Capture the cell that displays the provided text and extract its (X, Y) central coordinate. 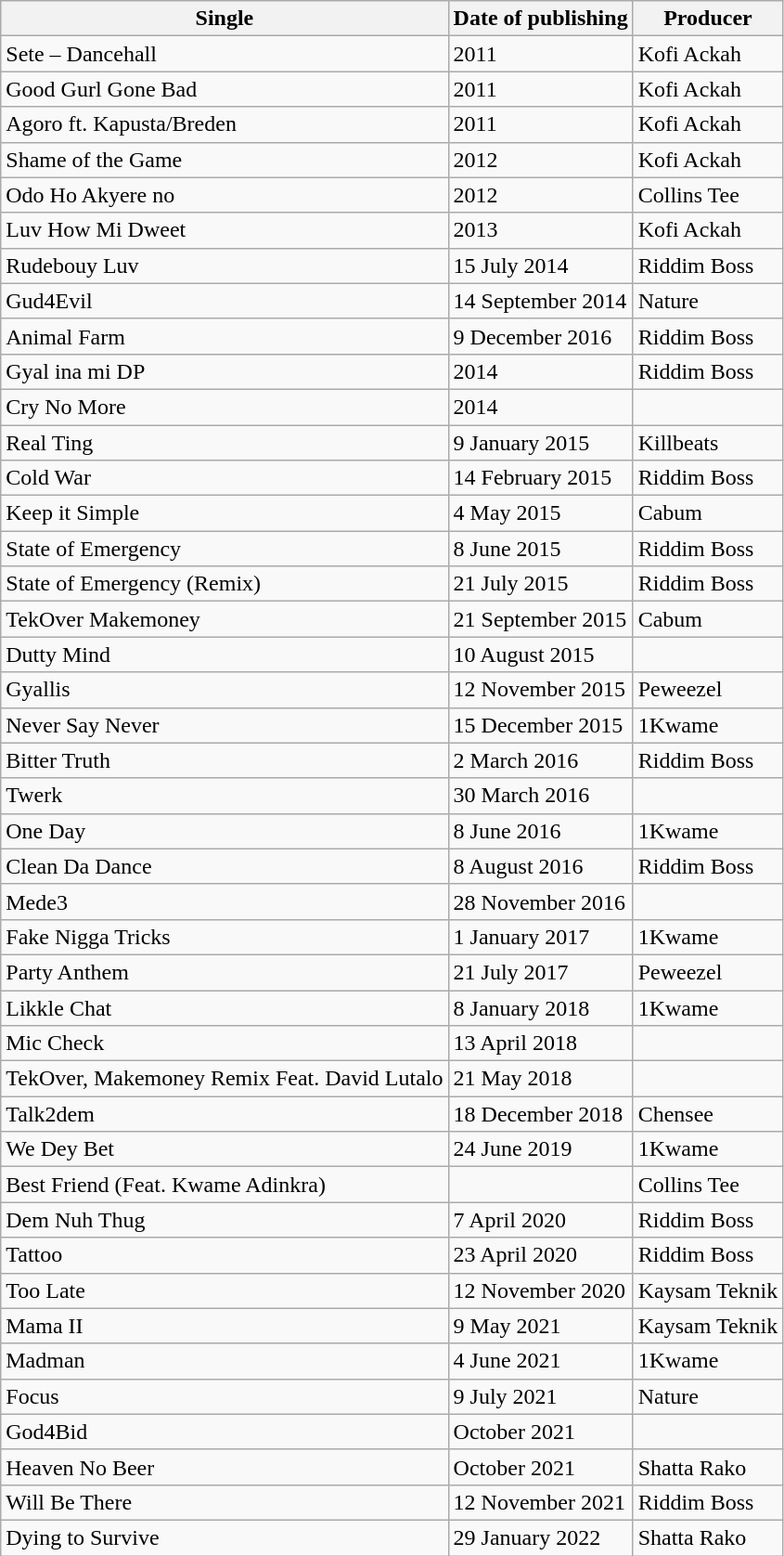
Gyallis (225, 690)
13 April 2018 (540, 1044)
9 December 2016 (540, 336)
Fake Nigga Tricks (225, 937)
Bitter Truth (225, 760)
Tattoo (225, 1255)
State of Emergency (Remix) (225, 584)
4 June 2021 (540, 1361)
Clean Da Dance (225, 866)
Gyal ina mi DP (225, 371)
Never Say Never (225, 725)
21 July 2015 (540, 584)
24 June 2019 (540, 1149)
12 November 2021 (540, 1502)
29 January 2022 (540, 1537)
21 September 2015 (540, 619)
28 November 2016 (540, 901)
12 November 2015 (540, 690)
30 March 2016 (540, 796)
Killbeats (708, 443)
2013 (540, 230)
Rudebouy Luv (225, 266)
Producer (708, 19)
21 July 2017 (540, 972)
Dutty Mind (225, 655)
Agoro ft. Kapusta/Breden (225, 124)
Chensee (708, 1114)
Madman (225, 1361)
State of Emergency (225, 549)
Best Friend (Feat. Kwame Adinkra) (225, 1185)
Focus (225, 1396)
Keep it Simple (225, 513)
4 May 2015 (540, 513)
1 January 2017 (540, 937)
Single (225, 19)
8 June 2015 (540, 549)
7 April 2020 (540, 1220)
God4Bid (225, 1432)
Talk2dem (225, 1114)
Too Late (225, 1290)
Luv How Mi Dweet (225, 230)
Cry No More (225, 407)
23 April 2020 (540, 1255)
Mede3 (225, 901)
Twerk (225, 796)
Dying to Survive (225, 1537)
We Dey Bet (225, 1149)
21 May 2018 (540, 1079)
8 June 2016 (540, 831)
Sete – Dancehall (225, 54)
9 July 2021 (540, 1396)
Animal Farm (225, 336)
Likkle Chat (225, 1007)
15 December 2015 (540, 725)
One Day (225, 831)
8 January 2018 (540, 1007)
Mic Check (225, 1044)
2 March 2016 (540, 760)
Gud4Evil (225, 301)
Odo Ho Akyere no (225, 195)
Party Anthem (225, 972)
8 August 2016 (540, 866)
Shame of the Game (225, 160)
9 May 2021 (540, 1326)
Dem Nuh Thug (225, 1220)
10 August 2015 (540, 655)
Real Ting (225, 443)
14 February 2015 (540, 478)
Will Be There (225, 1502)
Mama II (225, 1326)
9 January 2015 (540, 443)
Good Gurl Gone Bad (225, 89)
Heaven No Beer (225, 1467)
14 September 2014 (540, 301)
TekOver Makemoney (225, 619)
12 November 2020 (540, 1290)
Cold War (225, 478)
15 July 2014 (540, 266)
Date of publishing (540, 19)
18 December 2018 (540, 1114)
TekOver, Makemoney Remix Feat. David Lutalo (225, 1079)
